For the text-containing cell, return its midpoint in [X, Y] coordinate format. 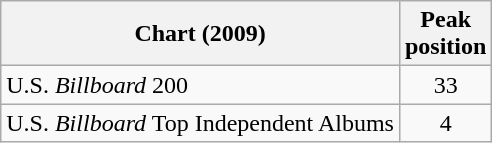
33 [445, 85]
4 [445, 123]
Chart (2009) [200, 34]
Peakposition [445, 34]
U.S. Billboard 200 [200, 85]
U.S. Billboard Top Independent Albums [200, 123]
